Extract the (X, Y) coordinate from the center of the cell holding the provided text.  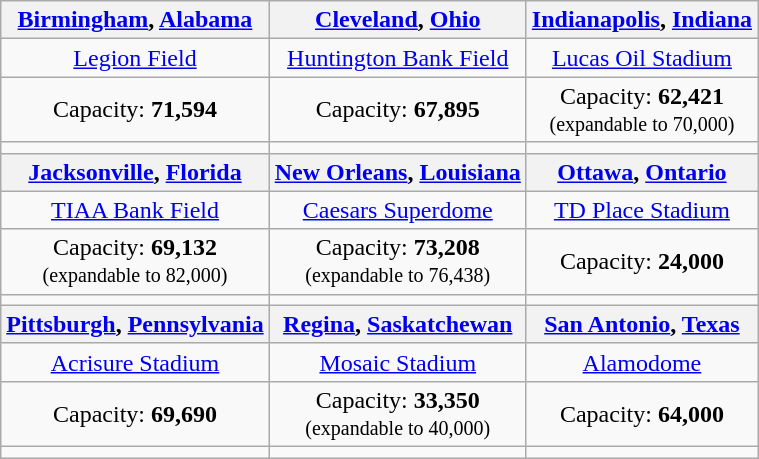
Capacity: 73,208(expandable to 76,438) (398, 262)
Capacity: 62,421(expandable to 70,000) (642, 110)
Capacity: 33,350(expandable to 40,000) (398, 414)
Pittsburgh, Pennsylvania (135, 324)
Legion Field (135, 58)
San Antonio, Texas (642, 324)
Capacity: 69,690 (135, 414)
TD Place Stadium (642, 210)
Alamodome (642, 362)
Indianapolis, Indiana (642, 20)
Huntington Bank Field (398, 58)
Lucas Oil Stadium (642, 58)
Acrisure Stadium (135, 362)
Mosaic Stadium (398, 362)
Capacity: 67,895 (398, 110)
Capacity: 24,000 (642, 262)
Ottawa, Ontario (642, 172)
Caesars Superdome (398, 210)
Birmingham, Alabama (135, 20)
Jacksonville, Florida (135, 172)
New Orleans, Louisiana (398, 172)
TIAA Bank Field (135, 210)
Capacity: 69,132(expandable to 82,000) (135, 262)
Capacity: 71,594 (135, 110)
Cleveland, Ohio (398, 20)
Regina, Saskatchewan (398, 324)
Capacity: 64,000 (642, 414)
